Output the [X, Y] coordinate of the center of the cell containing the given text.  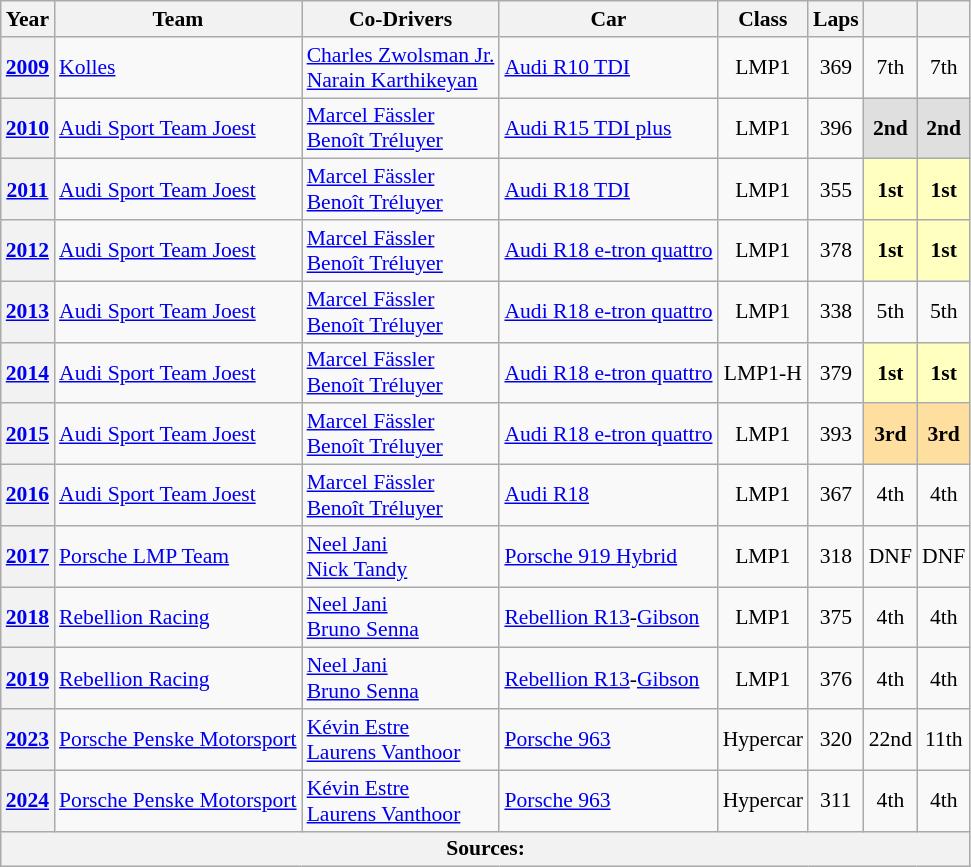
369 [836, 68]
Class [763, 19]
2010 [28, 128]
Charles Zwolsman Jr. Narain Karthikeyan [401, 68]
2018 [28, 618]
338 [836, 312]
2014 [28, 372]
Sources: [486, 849]
396 [836, 128]
378 [836, 250]
375 [836, 618]
2012 [28, 250]
2013 [28, 312]
Porsche 919 Hybrid [608, 556]
393 [836, 434]
311 [836, 800]
Car [608, 19]
22nd [890, 740]
2016 [28, 496]
2019 [28, 678]
320 [836, 740]
Audi R18 TDI [608, 190]
Porsche LMP Team [178, 556]
Audi R10 TDI [608, 68]
Team [178, 19]
2009 [28, 68]
2011 [28, 190]
Audi R18 [608, 496]
2017 [28, 556]
367 [836, 496]
Laps [836, 19]
11th [944, 740]
Kolles [178, 68]
318 [836, 556]
Co-Drivers [401, 19]
2015 [28, 434]
LMP1-H [763, 372]
Audi R15 TDI plus [608, 128]
Year [28, 19]
355 [836, 190]
379 [836, 372]
2024 [28, 800]
Neel Jani Nick Tandy [401, 556]
376 [836, 678]
2023 [28, 740]
